Return [X, Y] of the center of cell containing provided text 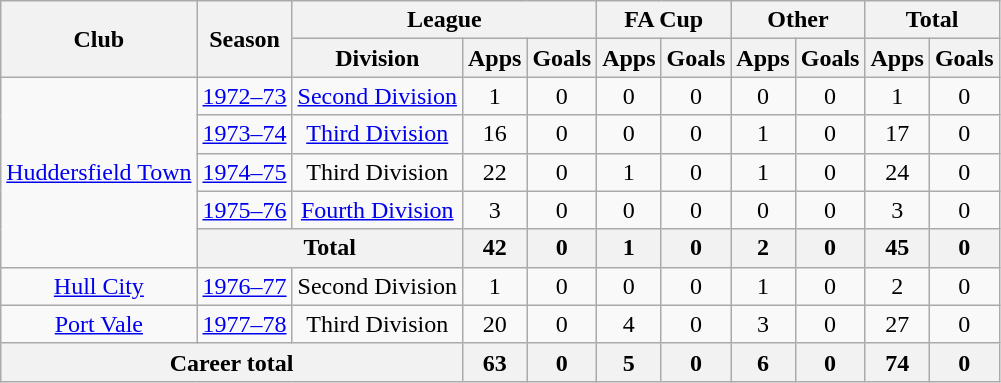
5 [629, 362]
20 [494, 324]
1977–78 [244, 324]
Fourth Division [377, 210]
45 [897, 248]
6 [763, 362]
Career total [232, 362]
Division [377, 58]
FA Cup [664, 20]
Huddersfield Town [99, 172]
16 [494, 134]
Club [99, 39]
1976–77 [244, 286]
42 [494, 248]
Season [244, 39]
Other [798, 20]
1975–76 [244, 210]
Port Vale [99, 324]
Hull City [99, 286]
22 [494, 172]
63 [494, 362]
17 [897, 134]
24 [897, 172]
1972–73 [244, 96]
27 [897, 324]
League [444, 20]
1973–74 [244, 134]
74 [897, 362]
4 [629, 324]
1974–75 [244, 172]
